Identify which cell holds the provided text, then report its (x, y) central coordinate. 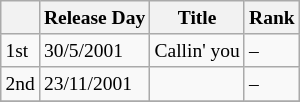
30/5/2001 (94, 50)
2nd (20, 84)
23/11/2001 (94, 84)
Rank (272, 18)
1st (20, 50)
Callin' you (198, 50)
Release Day (94, 18)
Title (198, 18)
